Capture the cell that displays the provided text and extract its (x, y) central coordinate. 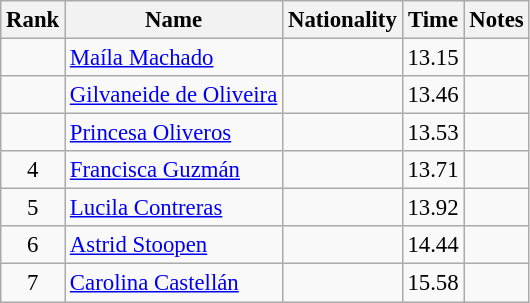
Francisca Guzmán (174, 170)
4 (33, 170)
Gilvaneide de Oliveira (174, 95)
Astrid Stoopen (174, 245)
15.58 (433, 283)
13.71 (433, 170)
13.92 (433, 208)
Rank (33, 20)
14.44 (433, 245)
5 (33, 208)
Nationality (342, 20)
Carolina Castellán (174, 283)
7 (33, 283)
Notes (496, 20)
13.46 (433, 95)
Princesa Oliveros (174, 133)
Maíla Machado (174, 58)
6 (33, 245)
13.15 (433, 58)
Name (174, 20)
Lucila Contreras (174, 208)
13.53 (433, 133)
Time (433, 20)
